For the text-containing cell, return its midpoint in [X, Y] coordinate format. 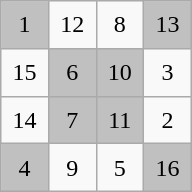
4 [25, 168]
2 [168, 120]
13 [168, 25]
15 [25, 72]
12 [72, 25]
14 [25, 120]
1 [25, 25]
7 [72, 120]
16 [168, 168]
8 [120, 25]
10 [120, 72]
3 [168, 72]
6 [72, 72]
11 [120, 120]
5 [120, 168]
9 [72, 168]
